Search for the cell housing the specified text and yield its (X, Y) center coordinate. 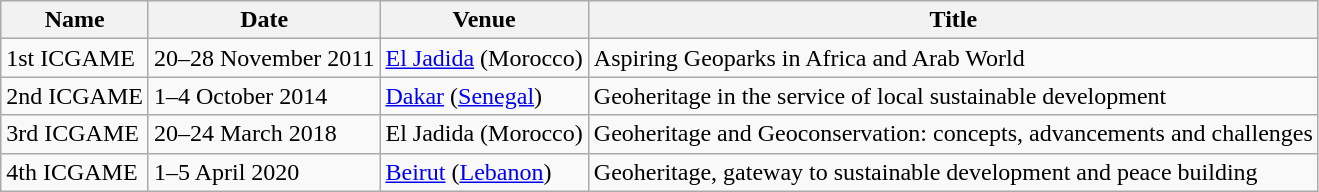
20–24 March 2018 (264, 134)
Title (953, 20)
Date (264, 20)
Beirut (Lebanon) (484, 172)
2nd ICGAME (75, 96)
1st ICGAME (75, 58)
1–4 October 2014 (264, 96)
Geoheritage, gateway to sustainable development and peace building (953, 172)
Geoheritage in the service of local sustainable development (953, 96)
Dakar (Senegal) (484, 96)
3rd ICGAME (75, 134)
Geoheritage and Geoconservation: concepts, advancements and challenges (953, 134)
20–28 November 2011 (264, 58)
Name (75, 20)
Aspiring Geoparks in Africa and Arab World (953, 58)
Venue (484, 20)
4th ICGAME (75, 172)
1–5 April 2020 (264, 172)
